Locate the cell with the specified text and output its (X, Y) center coordinate. 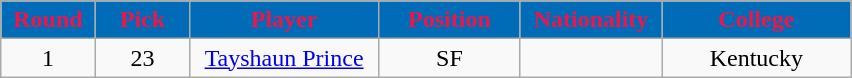
Kentucky (756, 58)
Pick (142, 20)
Player (284, 20)
1 (48, 58)
23 (142, 58)
Tayshaun Prince (284, 58)
Position (450, 20)
Round (48, 20)
Nationality (591, 20)
SF (450, 58)
College (756, 20)
